Extract the [x, y] coordinate from the center of the cell holding the provided text.  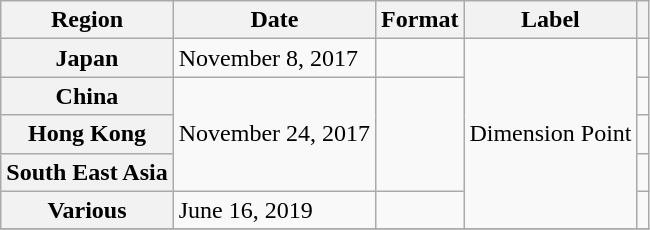
Various [87, 210]
Format [420, 20]
China [87, 96]
Region [87, 20]
Japan [87, 58]
Date [274, 20]
November 24, 2017 [274, 134]
South East Asia [87, 172]
Label [550, 20]
June 16, 2019 [274, 210]
Hong Kong [87, 134]
November 8, 2017 [274, 58]
Dimension Point [550, 134]
